Find where the given text appears and provide that cell's center as [X, Y] coordinate. 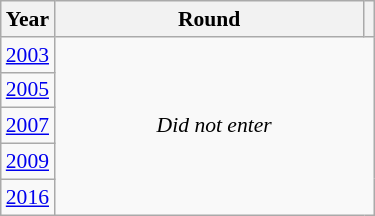
2007 [28, 126]
2009 [28, 162]
2016 [28, 197]
Year [28, 19]
2005 [28, 90]
Did not enter [214, 126]
Round [209, 19]
2003 [28, 55]
